For the text-containing cell, return its midpoint in (x, y) coordinate format. 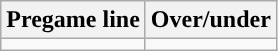
Pregame line (74, 20)
Over/under (210, 20)
